For the text-containing cell, return its midpoint in [x, y] coordinate format. 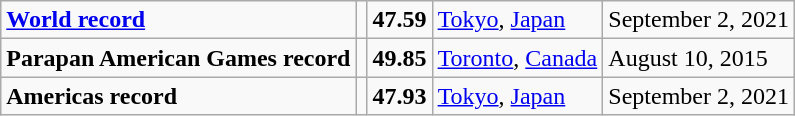
49.85 [400, 58]
Toronto, Canada [518, 58]
World record [178, 20]
47.59 [400, 20]
Parapan American Games record [178, 58]
August 10, 2015 [699, 58]
Americas record [178, 96]
47.93 [400, 96]
